Scan for the cell matching the given text and deliver its [X, Y] coordinate at center. 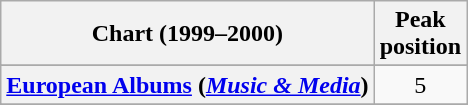
European Albums (Music & Media) [188, 85]
5 [420, 85]
Peakposition [420, 34]
Chart (1999–2000) [188, 34]
